Locate the cell with the specified text and output its [x, y] center coordinate. 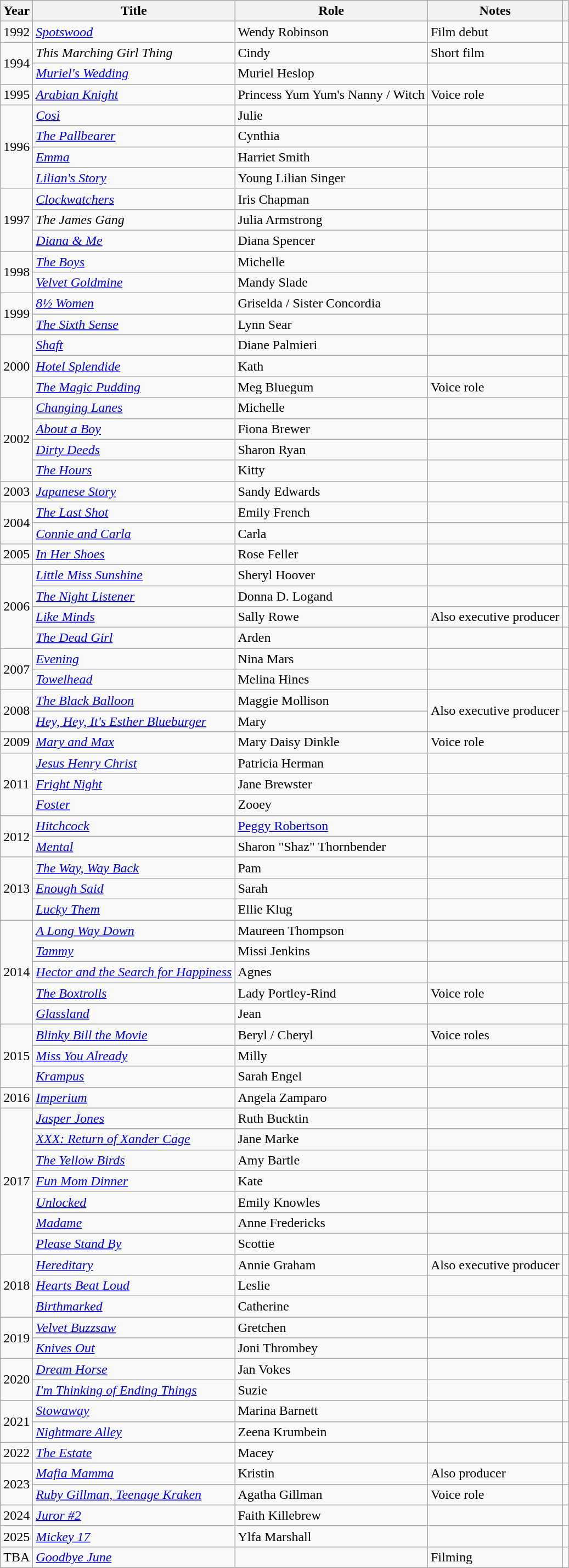
Dirty Deeds [134, 450]
Emma [134, 157]
Ruby Gillman, Teenage Kraken [134, 1494]
Goodbye June [134, 1557]
Also producer [495, 1474]
Scottie [331, 1244]
Sally Rowe [331, 617]
The Hours [134, 471]
Connie and Carla [134, 533]
2022 [16, 1453]
Emily Knowles [331, 1202]
Knives Out [134, 1348]
Notes [495, 11]
Cynthia [331, 136]
Mafia Mamma [134, 1474]
Maureen Thompson [331, 931]
Role [331, 11]
Filming [495, 1557]
2015 [16, 1056]
Hector and the Search for Happiness [134, 972]
Melina Hines [331, 680]
1996 [16, 147]
I'm Thinking of Ending Things [134, 1390]
Rose Feller [331, 554]
Imperium [134, 1097]
Little Miss Sunshine [134, 575]
Enough Said [134, 888]
Fiona Brewer [331, 429]
TBA [16, 1557]
8½ Women [134, 304]
Lynn Sear [331, 324]
The Dead Girl [134, 638]
Spotswood [134, 32]
2012 [16, 836]
Ylfa Marshall [331, 1536]
The Last Shot [134, 512]
Fright Night [134, 784]
The Yellow Birds [134, 1160]
2003 [16, 491]
Julia Armstrong [331, 220]
Arden [331, 638]
Jane Marke [331, 1139]
Harriet Smith [331, 157]
Mary and Max [134, 742]
Short film [495, 53]
Agatha Gillman [331, 1494]
Peggy Robertson [331, 826]
A Long Way Down [134, 931]
Cindy [331, 53]
2016 [16, 1097]
Zooey [331, 805]
Muriel's Wedding [134, 74]
2014 [16, 972]
Jesus Henry Christ [134, 763]
Hitchcock [134, 826]
2000 [16, 366]
2019 [16, 1338]
2025 [16, 1536]
Sharon Ryan [331, 450]
2004 [16, 523]
In Her Shoes [134, 554]
Dream Horse [134, 1369]
Mickey 17 [134, 1536]
This Marching Girl Thing [134, 53]
Meg Bluegum [331, 387]
Annie Graham [331, 1264]
Stowaway [134, 1411]
Krampus [134, 1077]
Suzie [331, 1390]
The Estate [134, 1453]
Joni Thrombey [331, 1348]
Title [134, 11]
Princess Yum Yum's Nanny / Witch [331, 94]
Blinky Bill the Movie [134, 1035]
The Night Listener [134, 596]
Hotel Splendide [134, 366]
Zeena Krumbein [331, 1432]
2021 [16, 1421]
Carla [331, 533]
2023 [16, 1484]
Catherine [331, 1307]
Jane Brewster [331, 784]
Changing Lanes [134, 408]
Muriel Heslop [331, 74]
1992 [16, 32]
The Sixth Sense [134, 324]
Mandy Slade [331, 283]
Hey, Hey, It's Esther Blueburger [134, 721]
Lady Portley-Rind [331, 993]
Pam [331, 867]
2005 [16, 554]
2024 [16, 1515]
Like Minds [134, 617]
Ellie Klug [331, 909]
Year [16, 11]
Please Stand By [134, 1244]
Sharon "Shaz" Thornbender [331, 847]
Unlocked [134, 1202]
The Black Balloon [134, 701]
Nina Mars [331, 659]
The James Gang [134, 220]
1997 [16, 220]
Leslie [331, 1286]
Anne Fredericks [331, 1223]
1994 [16, 63]
Sarah [331, 888]
Lucky Them [134, 909]
Maggie Mollison [331, 701]
The Pallbearer [134, 136]
2002 [16, 439]
Nightmare Alley [134, 1432]
2017 [16, 1181]
The Boys [134, 262]
Foster [134, 805]
The Way, Way Back [134, 867]
Sheryl Hoover [331, 575]
Clockwatchers [134, 199]
Donna D. Logand [331, 596]
Patricia Herman [331, 763]
Birthmarked [134, 1307]
2007 [16, 669]
2013 [16, 888]
Velvet Buzzsaw [134, 1328]
2011 [16, 784]
The Magic Pudding [134, 387]
Jean [331, 1014]
2009 [16, 742]
Evening [134, 659]
Japanese Story [134, 491]
XXX: Return of Xander Cage [134, 1139]
Emily French [331, 512]
Julie [331, 115]
Iris Chapman [331, 199]
Jan Vokes [331, 1369]
Kitty [331, 471]
2018 [16, 1285]
Glassland [134, 1014]
Hearts Beat Loud [134, 1286]
Faith Killebrew [331, 1515]
2008 [16, 711]
Agnes [331, 972]
Voice roles [495, 1035]
Marina Barnett [331, 1411]
Mental [134, 847]
Angela Zamparo [331, 1097]
Lilian's Story [134, 178]
Tammy [134, 951]
1995 [16, 94]
Wendy Robinson [331, 32]
Juror #2 [134, 1515]
2006 [16, 606]
Towelhead [134, 680]
Milly [331, 1056]
Kath [331, 366]
Shaft [134, 345]
The Boxtrolls [134, 993]
Amy Bartle [331, 1160]
Diana & Me [134, 240]
Ruth Bucktin [331, 1118]
Velvet Goldmine [134, 283]
Mary [331, 721]
Arabian Knight [134, 94]
2020 [16, 1380]
Griselda / Sister Concordia [331, 304]
Jasper Jones [134, 1118]
Beryl / Cheryl [331, 1035]
Sandy Edwards [331, 491]
Madame [134, 1223]
1998 [16, 272]
Gretchen [331, 1328]
Così [134, 115]
Diana Spencer [331, 240]
Mary Daisy Dinkle [331, 742]
Macey [331, 1453]
Kristin [331, 1474]
Diane Palmieri [331, 345]
Fun Mom Dinner [134, 1181]
Film debut [495, 32]
Sarah Engel [331, 1077]
Missi Jenkins [331, 951]
Young Lilian Singer [331, 178]
Hereditary [134, 1264]
Miss You Already [134, 1056]
Kate [331, 1181]
1999 [16, 314]
About a Boy [134, 429]
